Identify which cell holds the provided text, then report its (x, y) central coordinate. 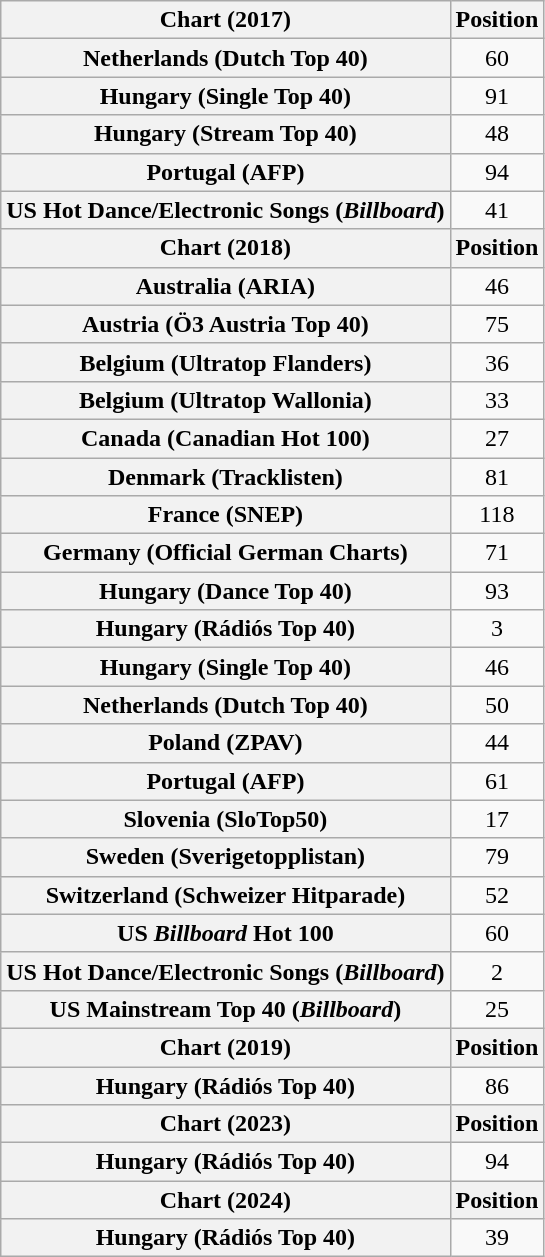
86 (497, 1085)
Chart (2024) (226, 1200)
61 (497, 781)
Sweden (Sverigetopplistan) (226, 857)
Switzerland (Schweizer Hitparade) (226, 895)
36 (497, 362)
France (SNEP) (226, 515)
Hungary (Dance Top 40) (226, 591)
Hungary (Stream Top 40) (226, 134)
US Billboard Hot 100 (226, 933)
33 (497, 400)
93 (497, 591)
17 (497, 819)
Canada (Canadian Hot 100) (226, 438)
41 (497, 210)
Chart (2017) (226, 20)
25 (497, 1009)
Austria (Ö3 Austria Top 40) (226, 324)
Australia (ARIA) (226, 286)
39 (497, 1238)
Chart (2023) (226, 1124)
US Mainstream Top 40 (Billboard) (226, 1009)
44 (497, 743)
Denmark (Tracklisten) (226, 477)
48 (497, 134)
75 (497, 324)
52 (497, 895)
Belgium (Ultratop Flanders) (226, 362)
91 (497, 96)
81 (497, 477)
27 (497, 438)
Poland (ZPAV) (226, 743)
Belgium (Ultratop Wallonia) (226, 400)
Chart (2018) (226, 248)
118 (497, 515)
71 (497, 553)
3 (497, 629)
Chart (2019) (226, 1047)
Slovenia (SloTop50) (226, 819)
2 (497, 971)
50 (497, 705)
79 (497, 857)
Germany (Official German Charts) (226, 553)
